Pinpoint the cell where the given text exists, returning its (X, Y) midpoint coordinate. 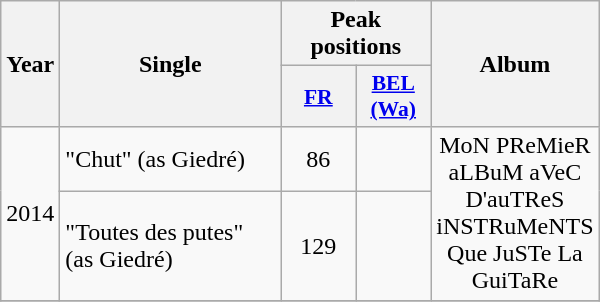
BEL (Wa) (394, 96)
Album (515, 64)
86 (318, 159)
MoN PReMieR aLBuM aVeC D'auTReS iNSTRuMeNTS Que JuSTe La GuiTaRe (515, 214)
"Chut" (as Giedré) (170, 159)
Single (170, 64)
FR (318, 96)
Peak positions (356, 34)
2014 (30, 214)
Year (30, 64)
129 (318, 246)
"Toutes des putes" (as Giedré) (170, 246)
